Capture the cell that displays the provided text and extract its [x, y] central coordinate. 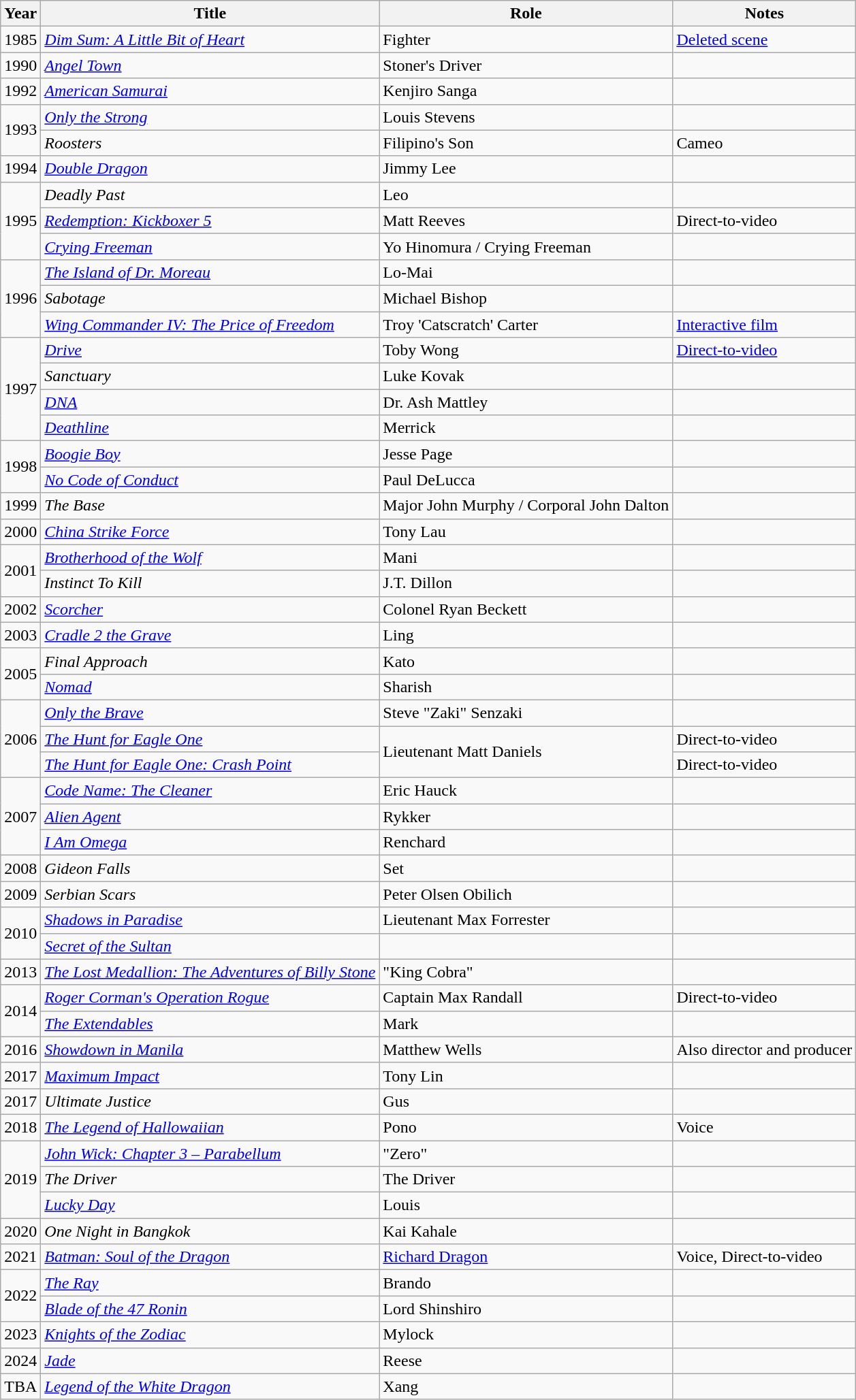
The Island of Dr. Moreau [210, 272]
Toby Wong [526, 351]
The Base [210, 506]
2014 [20, 1011]
Batman: Soul of the Dragon [210, 1257]
Only the Brave [210, 713]
Xang [526, 1386]
TBA [20, 1386]
1992 [20, 91]
1998 [20, 467]
Wing Commander IV: The Price of Freedom [210, 325]
"King Cobra" [526, 972]
Mani [526, 557]
The Extendables [210, 1024]
2020 [20, 1231]
Louis [526, 1205]
Paul DeLucca [526, 480]
2001 [20, 570]
Ultimate Justice [210, 1101]
I Am Omega [210, 843]
2019 [20, 1179]
Peter Olsen Obilich [526, 894]
2009 [20, 894]
Captain Max Randall [526, 998]
Brando [526, 1283]
Voice [764, 1127]
Blade of the 47 Ronin [210, 1309]
Alien Agent [210, 817]
Rykker [526, 817]
Renchard [526, 843]
Tony Lau [526, 532]
No Code of Conduct [210, 480]
Scorcher [210, 609]
Nomad [210, 687]
2013 [20, 972]
Only the Strong [210, 117]
Kenjiro Sanga [526, 91]
Lieutenant Max Forrester [526, 920]
The Lost Medallion: The Adventures of Billy Stone [210, 972]
John Wick: Chapter 3 – Parabellum [210, 1154]
1985 [20, 39]
2023 [20, 1335]
Jimmy Lee [526, 169]
Instinct To Kill [210, 583]
Code Name: The Cleaner [210, 791]
Knights of the Zodiac [210, 1335]
2021 [20, 1257]
Serbian Scars [210, 894]
1997 [20, 389]
Lo-Mai [526, 272]
2008 [20, 868]
Gus [526, 1101]
Title [210, 14]
Jade [210, 1361]
Michael Bishop [526, 298]
1994 [20, 169]
Sabotage [210, 298]
Redemption: Kickboxer 5 [210, 221]
2006 [20, 738]
Role [526, 14]
Colonel Ryan Beckett [526, 609]
The Hunt for Eagle One: Crash Point [210, 765]
Louis Stevens [526, 117]
The Hunt for Eagle One [210, 738]
2002 [20, 609]
Cameo [764, 143]
Interactive film [764, 325]
Leo [526, 195]
Roger Corman's Operation Rogue [210, 998]
Dr. Ash Mattley [526, 402]
2000 [20, 532]
Double Dragon [210, 169]
2024 [20, 1361]
Lieutenant Matt Daniels [526, 751]
Matthew Wells [526, 1049]
Legend of the White Dragon [210, 1386]
Reese [526, 1361]
Angel Town [210, 65]
Brotherhood of the Wolf [210, 557]
Year [20, 14]
"Zero" [526, 1154]
Final Approach [210, 661]
Luke Kovak [526, 376]
Mylock [526, 1335]
Shadows in Paradise [210, 920]
Richard Dragon [526, 1257]
Ling [526, 635]
American Samurai [210, 91]
1993 [20, 130]
Gideon Falls [210, 868]
Filipino's Son [526, 143]
Boogie Boy [210, 454]
Deleted scene [764, 39]
One Night in Bangkok [210, 1231]
Sanctuary [210, 376]
Deathline [210, 428]
The Legend of Hallowaiian [210, 1127]
Merrick [526, 428]
Stoner's Driver [526, 65]
Kato [526, 661]
The Ray [210, 1283]
Maximum Impact [210, 1075]
Crying Freeman [210, 246]
Cradle 2 the Grave [210, 635]
Roosters [210, 143]
Kai Kahale [526, 1231]
Eric Hauck [526, 791]
1995 [20, 221]
1996 [20, 298]
Pono [526, 1127]
Also director and producer [764, 1049]
Showdown in Manila [210, 1049]
Steve "Zaki" Senzaki [526, 713]
Troy 'Catscratch' Carter [526, 325]
Lucky Day [210, 1205]
DNA [210, 402]
2016 [20, 1049]
2010 [20, 933]
Dim Sum: A Little Bit of Heart [210, 39]
Secret of the Sultan [210, 946]
Yo Hinomura / Crying Freeman [526, 246]
1990 [20, 65]
Fighter [526, 39]
Jesse Page [526, 454]
China Strike Force [210, 532]
Deadly Past [210, 195]
Notes [764, 14]
Sharish [526, 687]
Matt Reeves [526, 221]
2003 [20, 635]
Lord Shinshiro [526, 1309]
2022 [20, 1296]
2005 [20, 674]
Tony Lin [526, 1075]
Major John Murphy / Corporal John Dalton [526, 506]
Set [526, 868]
Drive [210, 351]
J.T. Dillon [526, 583]
Mark [526, 1024]
2007 [20, 817]
Voice, Direct-to-video [764, 1257]
1999 [20, 506]
2018 [20, 1127]
